Capture the cell that displays the provided text and extract its [X, Y] central coordinate. 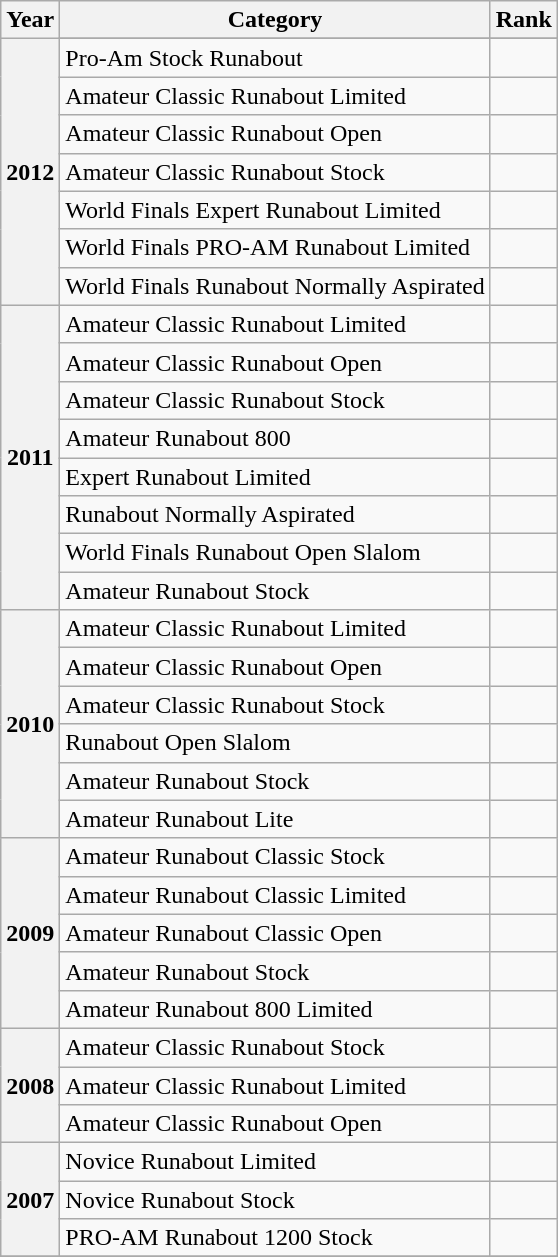
Expert Runabout Limited [275, 477]
PRO-AM Runabout 1200 Stock [275, 1238]
Novice Runabout Stock [275, 1200]
2007 [30, 1200]
Runabout Normally Aspirated [275, 515]
Pro-Am Stock Runabout [275, 58]
2008 [30, 1085]
Category [275, 20]
Amateur Runabout 800 Limited [275, 1009]
2012 [30, 172]
Amateur Runabout Lite [275, 819]
World Finals PRO-AM Runabout Limited [275, 248]
2010 [30, 724]
World Finals Expert Runabout Limited [275, 210]
World Finals Runabout Open Slalom [275, 553]
Runabout Open Slalom [275, 743]
Novice Runabout Limited [275, 1162]
Rank [524, 20]
Amateur Runabout Classic Stock [275, 857]
2009 [30, 933]
Amateur Runabout Classic Limited [275, 895]
Amateur Runabout Classic Open [275, 933]
World Finals Runabout Normally Aspirated [275, 286]
Amateur Runabout 800 [275, 438]
Year [30, 20]
2011 [30, 457]
